Provide the (X, Y) coordinate of the cell's center where the given text is located.  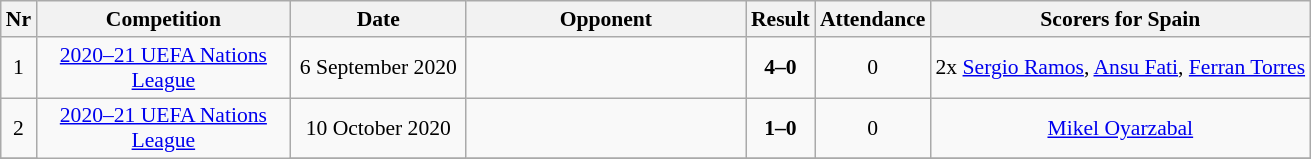
2x Sergio Ramos, Ansu Fati, Ferran Torres (1120, 68)
1–0 (780, 128)
Date (378, 19)
Scorers for Spain (1120, 19)
Nr (18, 19)
1 (18, 68)
Opponent (606, 19)
Result (780, 19)
2 (18, 128)
Attendance (873, 19)
4–0 (780, 68)
Competition (164, 19)
10 October 2020 (378, 128)
Mikel Oyarzabal (1120, 128)
6 September 2020 (378, 68)
